Capture the cell that displays the provided text and extract its [X, Y] central coordinate. 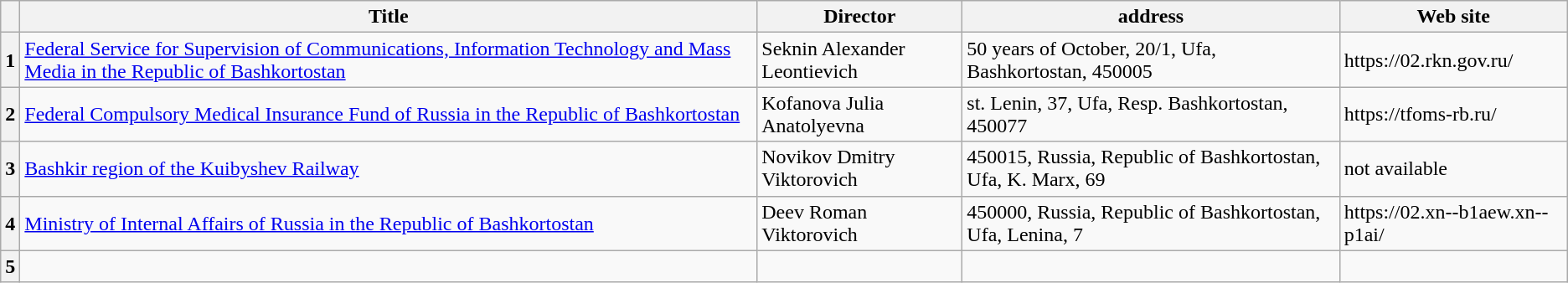
Novikov Dmitry Viktorovich [859, 169]
4 [10, 223]
https://tfoms-rb.ru/ [1453, 114]
https://02.rkn.gov.ru/ [1453, 60]
50 years of October, 20/1, Ufa, Bashkortostan, 450005 [1151, 60]
https://02.xn--b1aew.xn--p1ai/ [1453, 223]
st. Lenin, 37, Ufa, Resp. Bashkortostan, 450077 [1151, 114]
5 [10, 266]
address [1151, 17]
450000, Russia, Republic of Bashkortostan, Ufa, Lenina, 7 [1151, 223]
Ministry of Internal Affairs of Russia in the Republic of Bashkortostan [389, 223]
2 [10, 114]
Seknin Alexander Leontievich [859, 60]
not available [1453, 169]
Web site [1453, 17]
Deev Roman Viktorovich [859, 223]
450015, Russia, Republic of Bashkortostan, Ufa, K. Marx, 69 [1151, 169]
Bashkir region of the Kuibyshev Railway [389, 169]
Kofanova Julia Anatolyevna [859, 114]
Director [859, 17]
Federal Compulsory Medical Insurance Fund of Russia in the Republic of Bashkortostan [389, 114]
3 [10, 169]
1 [10, 60]
Federal Service for Supervision of Communications, Information Technology and Mass Media in the Republic of Bashkortostan [389, 60]
Title [389, 17]
